Locate the cell with the specified text and output its (x, y) center coordinate. 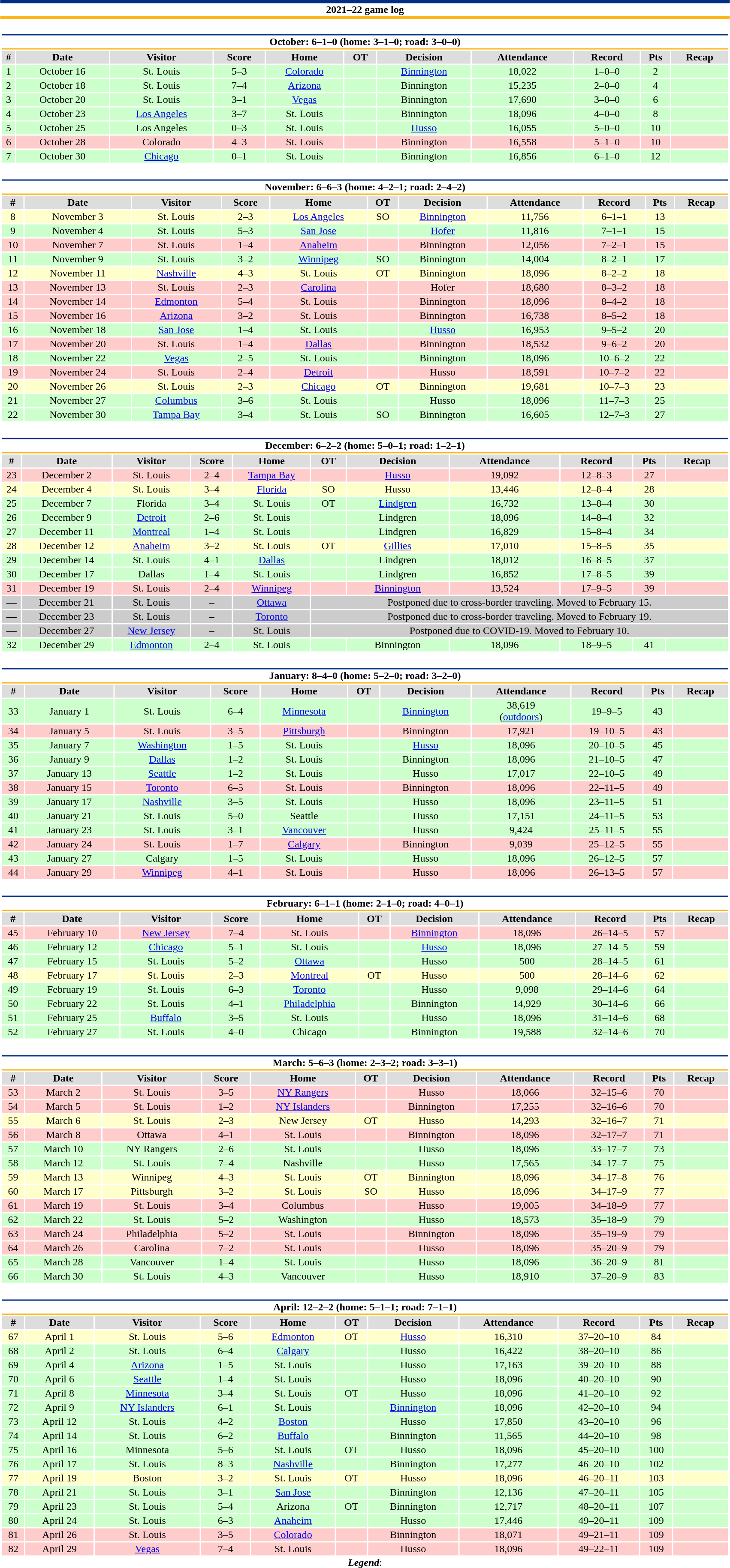
0–3 (239, 128)
49–21–11 (599, 1535)
April 17 (59, 1464)
17,850 (508, 1422)
10–7–3 (614, 386)
3–0–0 (607, 100)
17,565 (525, 1163)
8–2–2 (614, 273)
4–0–0 (607, 114)
October 28 (63, 142)
39–20–10 (599, 1365)
6–1 (226, 1407)
November 20 (78, 344)
34–17–8 (609, 1178)
6–5 (235, 787)
12,136 (508, 1492)
42 (13, 844)
January 9 (69, 759)
52 (13, 1032)
January 23 (69, 830)
November 24 (78, 372)
6–1–1 (614, 216)
69 (13, 1365)
February 17 (72, 975)
February 27 (72, 1032)
December 17 (66, 574)
26–14–5 (610, 933)
22–10–5 (606, 774)
94 (656, 1407)
5–0 (235, 816)
84 (656, 1337)
December 29 (66, 645)
17,277 (508, 1464)
March 26 (63, 1248)
24 (11, 489)
38–20–10 (599, 1351)
18–9–5 (596, 645)
December 9 (66, 517)
April 16 (59, 1450)
20–10–5 (606, 745)
32–15–6 (609, 1093)
8–2–1 (614, 259)
March: 5–6–3 (home: 2–3–2; road: 3–3–1) (365, 1063)
35–19–9 (609, 1234)
48 (13, 975)
74 (13, 1436)
16,605 (535, 415)
3–6 (245, 401)
9,039 (521, 844)
March 17 (63, 1191)
102 (656, 1464)
February 15 (72, 961)
49–22–11 (599, 1549)
12–8–4 (596, 489)
5 (9, 128)
February 25 (72, 1018)
April 6 (59, 1379)
1 (9, 72)
90 (656, 1379)
26–13–5 (606, 872)
34–17–9 (609, 1191)
35–18–9 (609, 1220)
14,293 (525, 1121)
48–20–11 (599, 1507)
March 12 (63, 1163)
October 16 (63, 72)
6–2 (226, 1436)
March 2 (63, 1093)
February 19 (72, 990)
26–12–5 (606, 859)
28–14–5 (610, 961)
13–8–4 (596, 504)
17,017 (521, 774)
12–7–3 (614, 415)
January 21 (69, 816)
March 28 (63, 1262)
October 23 (63, 114)
17–9–5 (596, 589)
8–3 (226, 1464)
67 (13, 1337)
31–14–6 (610, 1018)
November 30 (78, 415)
March 24 (63, 1234)
April 19 (59, 1478)
3 (9, 100)
October 30 (63, 156)
2021–22 game log (365, 9)
96 (656, 1422)
17,010 (504, 546)
February 22 (72, 1003)
November 13 (78, 288)
18,910 (525, 1276)
1–7 (235, 844)
8–3–2 (614, 288)
April 24 (59, 1520)
March 22 (63, 1220)
14–8–4 (596, 517)
92 (656, 1394)
April 4 (59, 1365)
April 26 (59, 1535)
46–20–10 (599, 1464)
3–7 (239, 114)
32–17–7 (609, 1135)
17,163 (508, 1365)
12,717 (508, 1507)
38,619(outdoors) (521, 711)
March 5 (63, 1106)
18,591 (535, 372)
17,151 (521, 816)
Postponed due to cross-border traveling. Moved to February 19. (519, 617)
14,004 (535, 259)
80 (13, 1520)
50 (13, 1003)
17,255 (525, 1106)
86 (656, 1351)
16,856 (522, 156)
34–18–9 (609, 1206)
19,092 (504, 475)
18,680 (535, 288)
December 19 (66, 589)
15–8–4 (596, 532)
April 9 (59, 1407)
16 (13, 330)
44–20–10 (599, 1436)
November: 6–6–3 (home: 4–2–1; road: 2–4–2) (365, 187)
37–20–9 (609, 1276)
December 23 (66, 617)
April 8 (59, 1394)
7–1–1 (614, 231)
11,756 (535, 216)
15,235 (522, 85)
April 23 (59, 1507)
17,690 (522, 100)
March 8 (63, 1135)
16–8–5 (596, 560)
38 (13, 787)
March 19 (63, 1206)
21–10–5 (606, 759)
March 6 (63, 1121)
40 (13, 816)
107 (656, 1507)
19 (13, 372)
February 12 (72, 947)
98 (656, 1436)
November 14 (78, 301)
December 2 (66, 475)
9,424 (521, 830)
78 (13, 1492)
30–14–6 (610, 1003)
19–10–5 (606, 731)
19,588 (527, 1032)
17,921 (521, 731)
April: 12–2–2 (home: 5–1–1; road: 7–1–1) (365, 1307)
9–6–2 (614, 344)
16,558 (522, 142)
19–9–5 (606, 711)
5–0–0 (607, 128)
January 17 (69, 802)
11–7–3 (614, 401)
45–20–10 (599, 1450)
2–5 (245, 358)
January 15 (69, 787)
16,738 (535, 316)
November 26 (78, 386)
31 (11, 589)
December 4 (66, 489)
88 (656, 1365)
12–8–3 (596, 475)
17,446 (508, 1520)
65 (13, 1262)
13,446 (504, 489)
February: 6–1–1 (home: 2–1–0; road: 4–0–1) (365, 904)
December 12 (66, 546)
29–14–6 (610, 990)
63 (13, 1234)
December 27 (66, 631)
17–8–5 (596, 574)
5–1 (236, 947)
Postponed due to cross-border traveling. Moved to February 15. (519, 602)
19,681 (535, 386)
103 (656, 1478)
24–11–5 (606, 816)
December 21 (66, 602)
21 (13, 401)
12,056 (535, 245)
36 (13, 759)
7–2–1 (614, 245)
14,929 (527, 1003)
23–11–5 (606, 802)
10–7–2 (614, 372)
January 29 (69, 872)
April 29 (59, 1549)
November 4 (78, 231)
April 14 (59, 1436)
11,816 (535, 231)
37–20–10 (599, 1337)
7–2 (226, 1248)
29 (11, 560)
13,524 (504, 589)
16,732 (504, 504)
November 16 (78, 316)
8–4–2 (614, 301)
November 18 (78, 330)
42–20–10 (599, 1407)
11 (13, 259)
9–5–2 (614, 330)
82 (13, 1549)
26 (11, 517)
47–20–11 (599, 1492)
16,953 (535, 330)
100 (656, 1450)
April 21 (59, 1492)
Gillies (398, 546)
40–20–10 (599, 1379)
32–16–6 (609, 1106)
4–0 (236, 1032)
April 12 (59, 1422)
27–14–5 (610, 947)
1–0–0 (607, 72)
January 13 (69, 774)
33 (13, 711)
25–11–5 (606, 830)
18,573 (525, 1220)
18,012 (504, 560)
0–1 (239, 156)
November 27 (78, 401)
22–11–5 (606, 787)
16,829 (504, 532)
19,005 (525, 1206)
January 1 (69, 711)
4–2 (226, 1422)
6–1–0 (607, 156)
32–14–6 (610, 1032)
25–12–5 (606, 844)
January 24 (69, 844)
April 2 (59, 1351)
16,852 (504, 574)
November 7 (78, 245)
8–5–2 (614, 316)
7 (9, 156)
105 (656, 1492)
18,071 (508, 1535)
60 (13, 1191)
18,066 (525, 1093)
November 3 (78, 216)
56 (13, 1135)
November 11 (78, 273)
32–16–7 (609, 1121)
December 11 (66, 532)
83 (659, 1276)
Postponed due to COVID-19. Moved to February 10. (519, 631)
October 25 (63, 128)
9 (13, 231)
November 9 (78, 259)
December 7 (66, 504)
10–6–2 (614, 358)
41–20–10 (599, 1394)
16,055 (522, 128)
March 13 (63, 1178)
72 (13, 1407)
February 10 (72, 933)
54 (13, 1106)
49–20–11 (599, 1520)
15–8–5 (596, 546)
April 1 (59, 1337)
October: 6–1–0 (home: 3–1–0; road: 3–0–0) (365, 42)
46 (13, 947)
35–20–9 (609, 1248)
16,422 (508, 1351)
2–0–0 (607, 85)
44 (13, 872)
18,022 (522, 72)
December 14 (66, 560)
46–20–11 (599, 1478)
March 10 (63, 1149)
58 (13, 1163)
18,532 (535, 344)
March 30 (63, 1276)
43–20–10 (599, 1422)
5–1–0 (607, 142)
16,310 (508, 1337)
October 18 (63, 85)
28–14–6 (610, 975)
9,098 (527, 990)
January 7 (69, 745)
January 27 (69, 859)
36–20–9 (609, 1262)
11,565 (508, 1436)
January: 8–4–0 (home: 5–2–0; road: 3–2–0) (365, 676)
November 22 (78, 358)
33–17–7 (609, 1149)
October 20 (63, 100)
34–17–7 (609, 1163)
January 5 (69, 731)
December: 6–2–2 (home: 5–0–1; road: 1–2–1) (365, 446)
14 (13, 301)
